Output the [X, Y] coordinate of the center of the cell containing the given text.  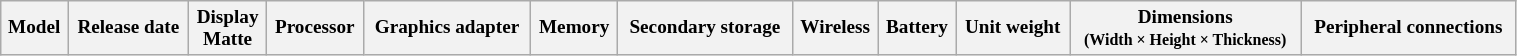
Processor [314, 28]
Dimensions(Width × Height × Thickness) [1186, 28]
Graphics adapter [447, 28]
Battery [916, 28]
Memory [574, 28]
Secondary storage [706, 28]
Unit weight [1013, 28]
DisplayMatte [228, 28]
Peripheral connections [1408, 28]
Release date [128, 28]
Model [34, 28]
Wireless [835, 28]
